Determine the (X, Y) coordinate at the center of the cell enclosing the given text.  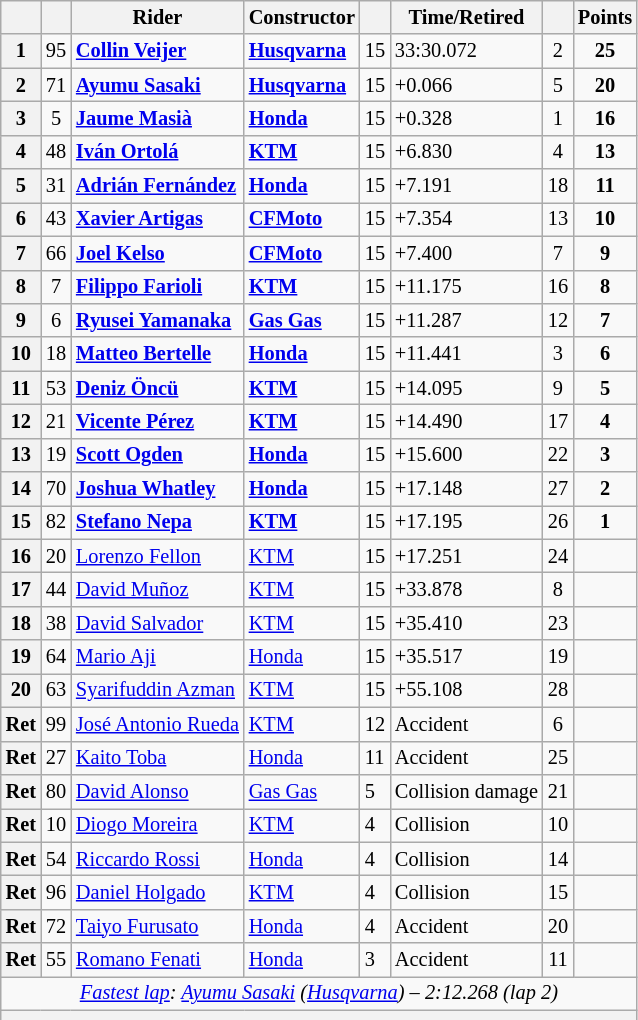
96 (56, 892)
José Antonio Rueda (158, 724)
44 (56, 589)
+14.490 (466, 421)
Time/Retired (466, 17)
Points (605, 17)
+17.195 (466, 522)
28 (558, 690)
+7.191 (466, 186)
Joshua Whatley (158, 489)
Riccardo Rossi (158, 859)
Kaito Toba (158, 758)
66 (56, 253)
70 (56, 489)
53 (56, 388)
Stefano Nepa (158, 522)
95 (56, 51)
+11.287 (466, 320)
Iván Ortolá (158, 152)
71 (56, 85)
+33.878 (466, 589)
Adrián Fernández (158, 186)
48 (56, 152)
Matteo Bertelle (158, 354)
+17.251 (466, 556)
Deniz Öncü (158, 388)
Vicente Pérez (158, 421)
Scott Ogden (158, 455)
64 (56, 657)
Daniel Holgado (158, 892)
+17.148 (466, 489)
Syarifuddin Azman (158, 690)
David Alonso (158, 791)
Filippo Farioli (158, 287)
Joel Kelso (158, 253)
Taiyo Furusato (158, 926)
+35.410 (466, 623)
Mario Aji (158, 657)
Lorenzo Fellon (158, 556)
+6.830 (466, 152)
Romano Fenati (158, 960)
+14.095 (466, 388)
Diogo Moreira (158, 825)
Rider (158, 17)
Constructor (302, 17)
72 (56, 926)
Collin Veijer (158, 51)
80 (56, 791)
+11.441 (466, 354)
99 (56, 724)
31 (56, 186)
+7.354 (466, 219)
38 (56, 623)
+0.328 (466, 118)
+35.517 (466, 657)
Fastest lap: Ayumu Sasaki (Husqvarna) – 2:12.268 (lap 2) (319, 993)
82 (56, 522)
David Salvador (158, 623)
23 (558, 623)
David Muñoz (158, 589)
43 (56, 219)
+0.066 (466, 85)
Xavier Artigas (158, 219)
Jaume Masià (158, 118)
Ryusei Yamanaka (158, 320)
22 (558, 455)
+55.108 (466, 690)
+15.600 (466, 455)
Collision damage (466, 791)
26 (558, 522)
24 (558, 556)
63 (56, 690)
+7.400 (466, 253)
54 (56, 859)
Ayumu Sasaki (158, 85)
+11.175 (466, 287)
55 (56, 960)
33:30.072 (466, 51)
